Return [X, Y] of the center of cell containing provided text 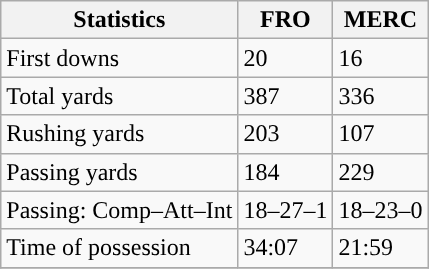
184 [286, 172]
First downs [120, 58]
21:59 [380, 248]
34:07 [286, 248]
Time of possession [120, 248]
18–27–1 [286, 210]
Statistics [120, 20]
Passing yards [120, 172]
229 [380, 172]
387 [286, 96]
Total yards [120, 96]
MERC [380, 20]
203 [286, 134]
107 [380, 134]
FRO [286, 20]
20 [286, 58]
18–23–0 [380, 210]
16 [380, 58]
336 [380, 96]
Passing: Comp–Att–Int [120, 210]
Rushing yards [120, 134]
